Return the [X, Y] coordinate for the center point of the cell that contains the specified text.  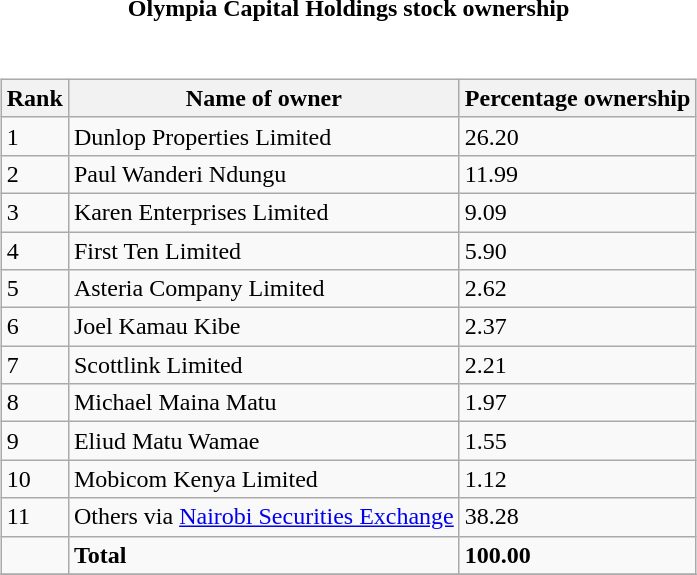
1.12 [578, 479]
10 [34, 479]
Scottlink Limited [264, 365]
Asteria Company Limited [264, 289]
1 [34, 136]
Michael Maina Matu [264, 403]
Rank [34, 98]
1.55 [578, 441]
7 [34, 365]
Percentage ownership [578, 98]
4 [34, 251]
Paul Wanderi Ndungu [264, 174]
5 [34, 289]
Eliud Matu Wamae [264, 441]
5.90 [578, 251]
11.99 [578, 174]
2.62 [578, 289]
Total [264, 555]
2 [34, 174]
9.09 [578, 212]
Others via Nairobi Securities Exchange [264, 517]
Mobicom Kenya Limited [264, 479]
Karen Enterprises Limited [264, 212]
6 [34, 327]
2.21 [578, 365]
First Ten Limited [264, 251]
2.37 [578, 327]
Dunlop Properties Limited [264, 136]
Joel Kamau Kibe [264, 327]
8 [34, 403]
26.20 [578, 136]
Name of owner [264, 98]
9 [34, 441]
3 [34, 212]
1.97 [578, 403]
38.28 [578, 517]
100.00 [578, 555]
11 [34, 517]
